Detect which cell encompasses the target text, then output its (X, Y) center coordinate. 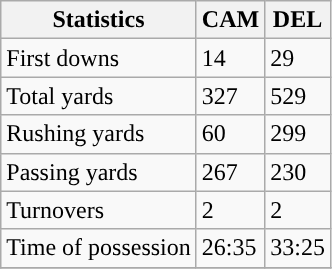
Turnovers (99, 210)
60 (230, 134)
33:25 (298, 248)
230 (298, 172)
Statistics (99, 20)
Time of possession (99, 248)
26:35 (230, 248)
327 (230, 96)
Rushing yards (99, 134)
Total yards (99, 96)
DEL (298, 20)
First downs (99, 58)
267 (230, 172)
299 (298, 134)
14 (230, 58)
Passing yards (99, 172)
CAM (230, 20)
29 (298, 58)
529 (298, 96)
